Detect which cell encompasses the target text, then output its [x, y] center coordinate. 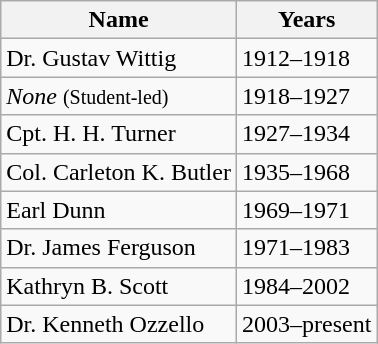
Cpt. H. H. Turner [119, 134]
1912–1918 [306, 58]
1971–1983 [306, 248]
1918–1927 [306, 96]
Kathryn B. Scott [119, 286]
1927–1934 [306, 134]
Dr. James Ferguson [119, 248]
Col. Carleton K. Butler [119, 172]
Dr. Kenneth Ozzello [119, 324]
1935–1968 [306, 172]
Earl Dunn [119, 210]
Years [306, 20]
Dr. Gustav Wittig [119, 58]
None (Student-led) [119, 96]
Name [119, 20]
1984–2002 [306, 286]
1969–1971 [306, 210]
2003–present [306, 324]
